Return the (x, y) coordinate for the center point of the cell that contains the specified text.  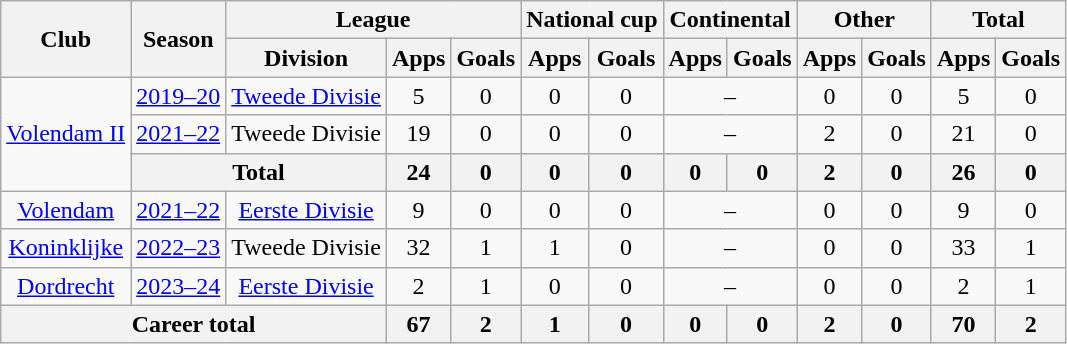
Career total (194, 324)
Club (66, 39)
33 (963, 248)
67 (418, 324)
19 (418, 134)
2023–24 (178, 286)
32 (418, 248)
League (374, 20)
26 (963, 172)
National cup (592, 20)
24 (418, 172)
Season (178, 39)
2022–23 (178, 248)
21 (963, 134)
Other (864, 20)
70 (963, 324)
Koninklijke (66, 248)
2019–20 (178, 96)
Dordrecht (66, 286)
Division (306, 58)
Volendam II (66, 134)
Continental (730, 20)
Volendam (66, 210)
